Locate the cell with the specified text and output its (x, y) center coordinate. 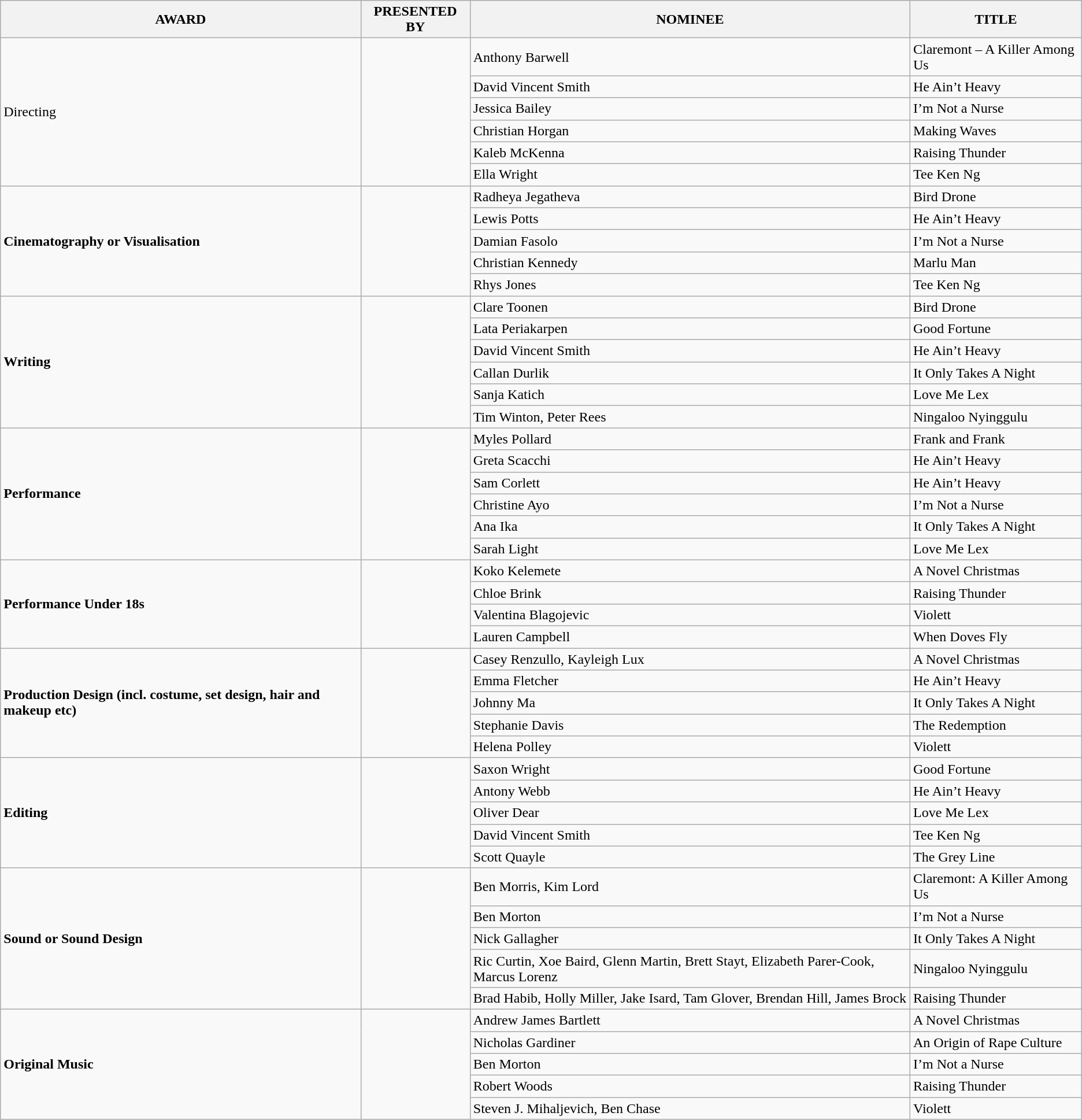
Lauren Campbell (690, 637)
Cinematography or Visualisation (180, 241)
Ana Ika (690, 527)
Myles Pollard (690, 439)
TITLE (996, 20)
Emma Fletcher (690, 681)
Lewis Potts (690, 219)
Making Waves (996, 131)
Writing (180, 362)
Damian Fasolo (690, 241)
Frank and Frank (996, 439)
Robert Woods (690, 1086)
The Grey Line (996, 857)
Claremont: A Killer Among Us (996, 887)
Oliver Dear (690, 813)
Ben Morris, Kim Lord (690, 887)
Callan Durlik (690, 373)
Steven J. Mihaljevich, Ben Chase (690, 1108)
Clare Toonen (690, 307)
PRESENTED BY (415, 20)
Antony Webb (690, 791)
Jessica Bailey (690, 109)
Ric Curtin, Xoe Baird, Glenn Martin, Brett Stayt, Elizabeth Parer-Cook, Marcus Lorenz (690, 968)
Scott Quayle (690, 857)
Christine Ayo (690, 505)
When Doves Fly (996, 637)
Nicholas Gardiner (690, 1043)
Christian Horgan (690, 131)
Brad Habib, Holly Miller, Jake Isard, Tam Glover, Brendan Hill, James Brock (690, 998)
Chloe Brink (690, 593)
Nick Gallagher (690, 938)
Sound or Sound Design (180, 938)
AWARD (180, 20)
Sanja Katich (690, 395)
Andrew James Bartlett (690, 1020)
Sarah Light (690, 549)
NOMINEE (690, 20)
Johnny Ma (690, 703)
Greta Scacchi (690, 461)
Ella Wright (690, 175)
Marlu Man (996, 263)
Performance Under 18s (180, 604)
Sam Corlett (690, 483)
An Origin of Rape Culture (996, 1043)
Claremont – A Killer Among Us (996, 57)
Casey Renzullo, Kayleigh Lux (690, 659)
Radheya Jegatheva (690, 197)
Anthony Barwell (690, 57)
Tim Winton, Peter Rees (690, 417)
Directing (180, 112)
Valentina Blagojevic (690, 615)
The Redemption (996, 725)
Editing (180, 813)
Rhys Jones (690, 284)
Production Design (incl. costume, set design, hair and makeup etc) (180, 703)
Christian Kennedy (690, 263)
Koko Kelemete (690, 571)
Stephanie Davis (690, 725)
Lata Periakarpen (690, 329)
Original Music (180, 1064)
Performance (180, 494)
Saxon Wright (690, 769)
Kaleb McKenna (690, 153)
Helena Polley (690, 747)
